Find where the given text appears and provide that cell's center as [X, Y] coordinate. 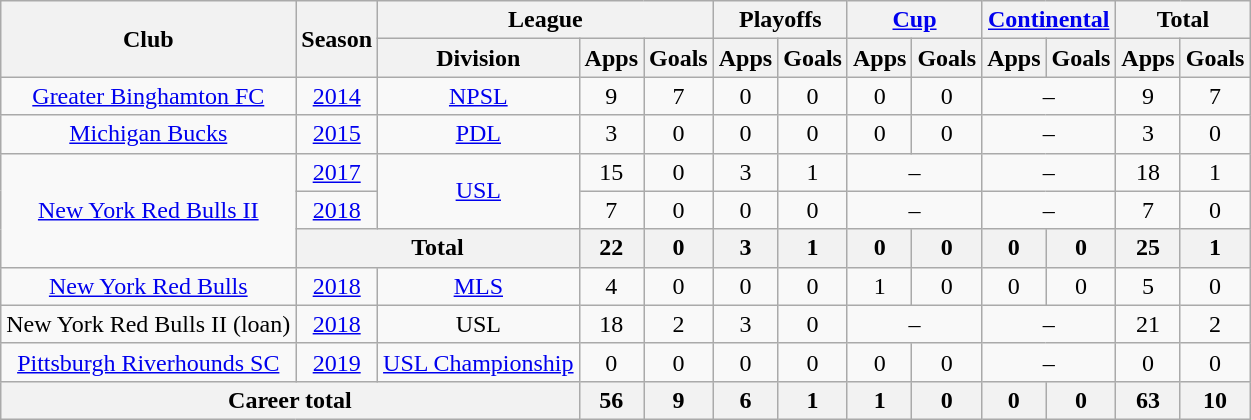
Pittsburgh Riverhounds SC [148, 362]
56 [611, 400]
22 [611, 248]
25 [1148, 248]
New York Red Bulls II (loan) [148, 324]
NPSL [479, 96]
Division [479, 58]
New York Red Bulls [148, 286]
Career total [290, 400]
Cup [914, 20]
Season [337, 39]
MLS [479, 286]
Greater Binghamton FC [148, 96]
2017 [337, 172]
6 [745, 400]
15 [611, 172]
Continental [1049, 20]
New York Red Bulls II [148, 210]
5 [1148, 286]
2014 [337, 96]
10 [1215, 400]
League [546, 20]
USL Championship [479, 362]
Michigan Bucks [148, 134]
2015 [337, 134]
PDL [479, 134]
21 [1148, 324]
63 [1148, 400]
2019 [337, 362]
4 [611, 286]
Playoffs [780, 20]
Club [148, 39]
